Find where the given text appears and provide that cell's center as (x, y) coordinate. 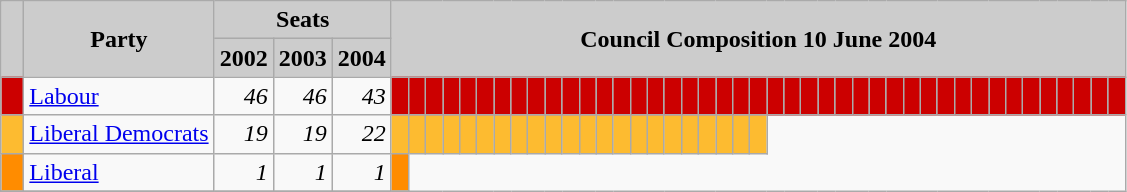
Labour (119, 96)
Council Composition 10 June 2004 (758, 39)
Party (119, 39)
Liberal Democrats (119, 134)
22 (362, 134)
43 (362, 96)
2003 (302, 58)
2004 (362, 58)
Liberal (119, 172)
2002 (244, 58)
Seats (302, 20)
